Provide the [X, Y] coordinate of the cell's center where the given text is located.  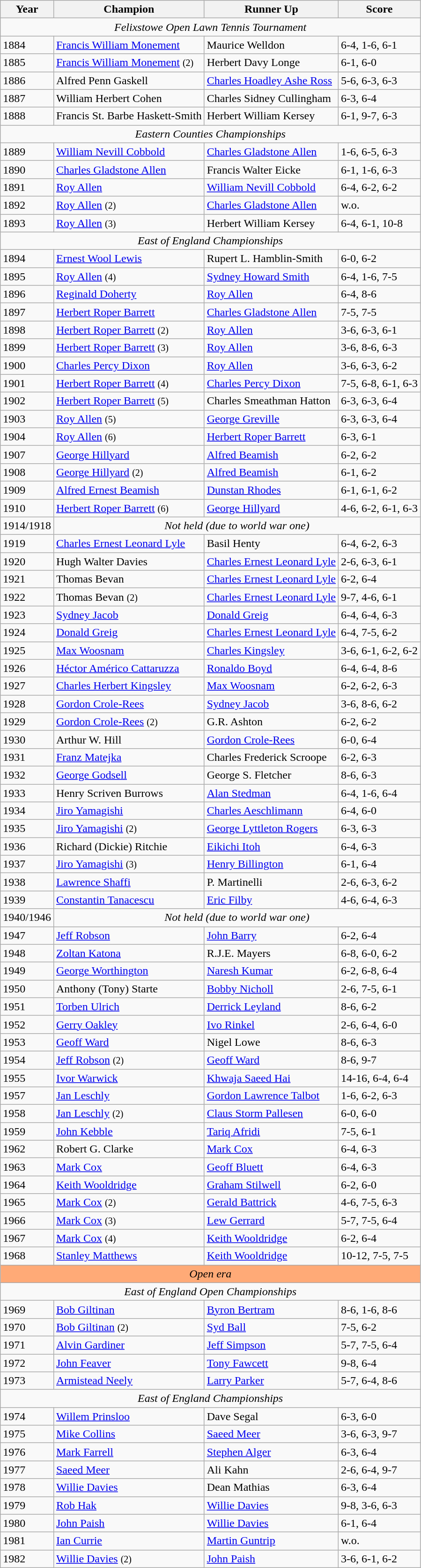
Mike Collins [129, 1434]
Alvin Gardiner [129, 1345]
Bob Giltinan [129, 1309]
George S. Fletcher [271, 775]
Martin Guntrip [271, 1541]
1888 [27, 116]
William Herbert Cohen [129, 98]
1900 [27, 365]
3-6, 6-3, 6-2 [379, 365]
Stephen Alger [271, 1452]
7-5, 6-1 [379, 1131]
2-6, 7-5, 6-1 [379, 989]
1924 [27, 633]
Bobby Nicholl [271, 989]
3-6, 6-1, 6-2, 6-2 [379, 650]
Reginald Doherty [129, 294]
Herbert Roper Barrett (6) [129, 508]
6-4, 6-4, 6-3 [379, 615]
Champion [129, 9]
Graham Stilwell [271, 1185]
John Kebble [129, 1131]
Gordon Crole-Rees (2) [129, 722]
1949 [27, 971]
Jiro Yamagishi (2) [129, 829]
1974 [27, 1416]
Roy Allen (5) [129, 419]
1884 [27, 45]
1910 [27, 508]
1938 [27, 882]
1902 [27, 401]
1898 [27, 330]
1979 [27, 1505]
Alfred Ernest Beamish [129, 490]
1909 [27, 490]
1940/1946 [27, 918]
Syd Ball [271, 1327]
Zoltan Katona [129, 953]
Tariq Afridi [271, 1131]
1897 [27, 312]
Alfred Penn Gaskell [129, 80]
George Godsell [129, 775]
6-1, 1-6, 6-3 [379, 169]
Charles Kingsley [271, 650]
6-4, 6-2, 6-2 [379, 187]
6-8, 6-0, 6-2 [379, 953]
7-5, 6-8, 6-1, 6-3 [379, 383]
Dave Segal [271, 1416]
1955 [27, 1078]
Ian Currie [129, 1541]
Arthur W. Hill [129, 739]
Gerry Oakley [129, 1024]
6-4, 1-6, 6-1 [379, 45]
Roy Allen (2) [129, 205]
Geoff Bluett [271, 1167]
6-4, 1-6, 7-5 [379, 277]
George Greville [271, 419]
1950 [27, 989]
Stanley Matthews [129, 1256]
Maurice Welldon [271, 45]
Roy Allen (3) [129, 223]
9-7, 4-6, 6-1 [379, 597]
1937 [27, 864]
1920 [27, 562]
Richard (Dickie) Ritchie [129, 846]
1889 [27, 152]
Charles Frederick Scroope [271, 757]
Felixstowe Open Lawn Tennis Tournament [211, 27]
1967 [27, 1238]
1977 [27, 1470]
9-8, 3-6, 6-3 [379, 1505]
Herbert Roper Barrett (3) [129, 348]
Herbert Roper Barrett (4) [129, 383]
1914/1918 [27, 526]
6-3, 6-3 [379, 829]
1962 [27, 1149]
6-4, 6-4, 8-6 [379, 668]
Gordon Lawrence Talbot [271, 1096]
6-2, 6-2, 6-3 [379, 686]
Open era [211, 1274]
6-1, 6-1, 6-2 [379, 490]
Sydney Howard Smith [271, 277]
Robert G. Clarke [129, 1149]
1931 [27, 757]
4-6, 7-5, 6-3 [379, 1203]
1965 [27, 1203]
1928 [27, 704]
1923 [27, 615]
Charles Herbert Kingsley [129, 686]
7-5, 7-5 [379, 312]
Jan Leschly [129, 1096]
1959 [27, 1131]
Constantin Tanacescu [129, 900]
1948 [27, 953]
2-6, 6-4, 9-7 [379, 1470]
John Barry [271, 935]
East of England Open Championships [211, 1291]
6-1, 6-2 [379, 472]
2-6, 6-3, 6-1 [379, 562]
Mark Farrell [129, 1452]
1922 [27, 597]
Eastern Counties Championships [211, 134]
Alan Stedman [271, 793]
Larry Parker [271, 1381]
1925 [27, 650]
Charles Sidney Cullingham [271, 98]
Thomas Bevan [129, 579]
Herbert Roper Barrett (2) [129, 330]
Willie Davies (2) [129, 1559]
Runner Up [271, 9]
Tony Fawcett [271, 1363]
1971 [27, 1345]
Hugh Walter Davies [129, 562]
R.J.E. Mayers [271, 953]
1947 [27, 935]
1887 [27, 98]
9-8, 6-4 [379, 1363]
Herbert Roper Barrett (5) [129, 401]
3-6, 6-3, 9-7 [379, 1434]
Lew Gerrard [271, 1220]
George Worthington [129, 971]
Ernest Wool Lewis [129, 259]
Thomas Bevan (2) [129, 597]
1-6, 6-5, 6-3 [379, 152]
1903 [27, 419]
1901 [27, 383]
1954 [27, 1060]
8-6, 6-2 [379, 1006]
Ivor Warwick [129, 1078]
10-12, 7-5, 7-5 [379, 1256]
George Hillyard (2) [129, 472]
6-1, 6-0 [379, 63]
6-2, 6-3 [379, 757]
Year [27, 9]
Herbert Davy Longe [271, 63]
1921 [27, 579]
Jiro Yamagishi [129, 811]
Byron Bertram [271, 1309]
3-6, 6-1, 6-2 [379, 1559]
1952 [27, 1024]
1980 [27, 1523]
1907 [27, 454]
6-0, 6-4 [379, 739]
Dunstan Rhodes [271, 490]
6-0, 6-2 [379, 259]
Mark Cox (2) [129, 1203]
1934 [27, 811]
6-2, 6-0 [379, 1185]
Khwaja Saeed Hai [271, 1078]
1951 [27, 1006]
Ali Kahn [271, 1470]
6-2, 6-8, 6-4 [379, 971]
1969 [27, 1309]
Francis William Monement (2) [129, 63]
1981 [27, 1541]
Jeff Robson [129, 935]
1936 [27, 846]
Jan Leschly (2) [129, 1114]
7-5, 6-2 [379, 1327]
Lawrence Shaffi [129, 882]
Gerald Battrick [271, 1203]
1892 [27, 205]
Armistead Neely [129, 1381]
6-4, 6-0 [379, 811]
8-6, 9-7 [379, 1060]
1976 [27, 1452]
George Lyttleton Rogers [271, 829]
John Feaver [129, 1363]
Henry Billington [271, 864]
1-6, 6-2, 6-3 [379, 1096]
Francis Walter Eicke [271, 169]
1919 [27, 544]
1895 [27, 277]
1964 [27, 1185]
Roy Allen (6) [129, 437]
6-4, 7-5, 6-2 [379, 633]
5-6, 6-3, 6-3 [379, 80]
1972 [27, 1363]
14-16, 6-4, 6-4 [379, 1078]
1929 [27, 722]
Charles Aeschlimann [271, 811]
Claus Storm Pallesen [271, 1114]
1939 [27, 900]
6-4, 1-6, 6-4 [379, 793]
3-6, 6-3, 6-1 [379, 330]
Jiro Yamagishi (3) [129, 864]
Francis St. Barbe Haskett-Smith [129, 116]
P. Martinelli [271, 882]
1957 [27, 1096]
1968 [27, 1256]
Roy Allen (4) [129, 277]
6-3, 6-0 [379, 1416]
1926 [27, 668]
Eikichi Itoh [271, 846]
Charles Smeathman Hatton [271, 401]
6-4, 6-1, 10-8 [379, 223]
1886 [27, 80]
4-6, 6-2, 6-1, 6-3 [379, 508]
1885 [27, 63]
Ivo Rinkel [271, 1024]
Willem Prinsloo [129, 1416]
Rupert L. Hamblin-Smith [271, 259]
3-6, 8-6, 6-3 [379, 348]
Jeff Simpson [271, 1345]
1930 [27, 739]
Torben Ulrich [129, 1006]
Score [379, 9]
6-3, 6-1 [379, 437]
1932 [27, 775]
1970 [27, 1327]
1890 [27, 169]
Mark Cox (3) [129, 1220]
Ronaldo Boyd [271, 668]
G.R. Ashton [271, 722]
Derrick Leyland [271, 1006]
1953 [27, 1042]
Mark Cox (4) [129, 1238]
Henry Scriven Burrows [129, 793]
3-6, 8-6, 6-2 [379, 704]
4-6, 6-4, 6-3 [379, 900]
1891 [27, 187]
1893 [27, 223]
Francis William Monement [129, 45]
1904 [27, 437]
Nigel Lowe [271, 1042]
2-6, 6-3, 6-2 [379, 882]
1975 [27, 1434]
6-1, 9-7, 6-3 [379, 116]
1978 [27, 1488]
6-4, 6-2, 6-3 [379, 544]
Rob Hak [129, 1505]
Eric Filby [271, 900]
1982 [27, 1559]
1935 [27, 829]
1927 [27, 686]
1896 [27, 294]
Anthony (Tony) Starte [129, 989]
6-4, 8-6 [379, 294]
8-6, 1-6, 8-6 [379, 1309]
1958 [27, 1114]
Jeff Robson (2) [129, 1060]
1963 [27, 1167]
1908 [27, 472]
Basil Henty [271, 544]
5-7, 6-4, 8-6 [379, 1381]
Naresh Kumar [271, 971]
Dean Mathias [271, 1488]
Bob Giltinan (2) [129, 1327]
1966 [27, 1220]
2-6, 6-4, 6-0 [379, 1024]
1973 [27, 1381]
Héctor Américo Cattaruzza [129, 668]
1894 [27, 259]
1899 [27, 348]
1933 [27, 793]
Charles Hoadley Ashe Ross [271, 80]
6-0, 6-0 [379, 1114]
Franz Matejka [129, 757]
